Capture the cell that displays the provided text and extract its [x, y] central coordinate. 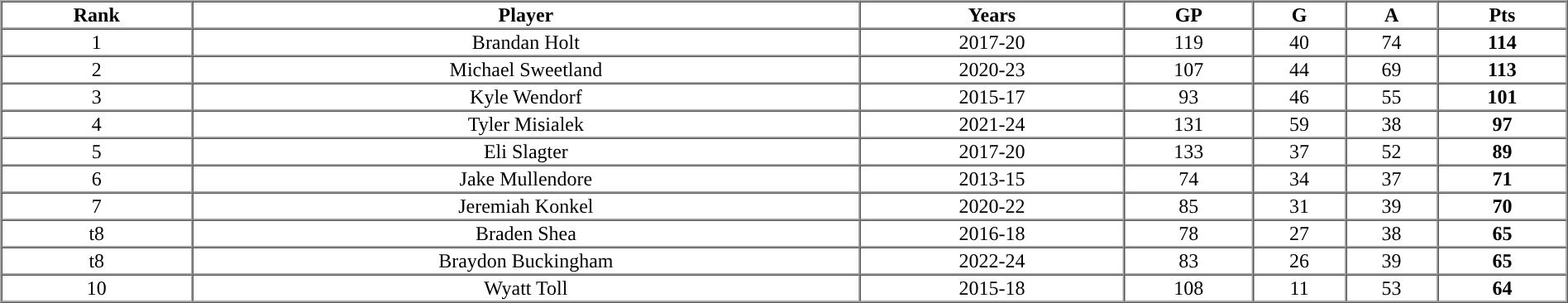
Jake Mullendore [526, 179]
53 [1391, 288]
Eli Slagter [526, 151]
59 [1298, 124]
131 [1188, 124]
34 [1298, 179]
1 [98, 41]
2 [98, 70]
2020-22 [992, 205]
10 [98, 288]
71 [1502, 179]
52 [1391, 151]
Kyle Wendorf [526, 96]
Wyatt Toll [526, 288]
11 [1298, 288]
GP [1188, 15]
Rank [98, 15]
2021-24 [992, 124]
93 [1188, 96]
133 [1188, 151]
4 [98, 124]
40 [1298, 41]
107 [1188, 70]
46 [1298, 96]
2013-15 [992, 179]
89 [1502, 151]
7 [98, 205]
27 [1298, 233]
69 [1391, 70]
85 [1188, 205]
55 [1391, 96]
97 [1502, 124]
83 [1188, 260]
2015-17 [992, 96]
Years [992, 15]
Jeremiah Konkel [526, 205]
Brandan Holt [526, 41]
Braden Shea [526, 233]
5 [98, 151]
3 [98, 96]
114 [1502, 41]
2022-24 [992, 260]
6 [98, 179]
108 [1188, 288]
G [1298, 15]
2020-23 [992, 70]
2015-18 [992, 288]
31 [1298, 205]
A [1391, 15]
26 [1298, 260]
44 [1298, 70]
Michael Sweetland [526, 70]
Player [526, 15]
113 [1502, 70]
2016-18 [992, 233]
70 [1502, 205]
Braydon Buckingham [526, 260]
64 [1502, 288]
Pts [1502, 15]
Tyler Misialek [526, 124]
101 [1502, 96]
119 [1188, 41]
78 [1188, 233]
